Locate the cell with the specified text and output its [X, Y] center coordinate. 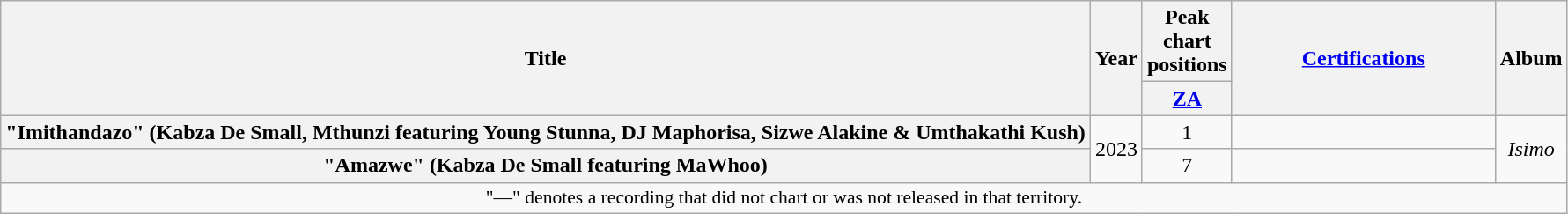
1 [1187, 132]
2023 [1116, 149]
Year [1116, 58]
Isimo [1531, 149]
Certifications [1363, 58]
"Imithandazo" (Kabza De Small, Mthunzi featuring Young Stunna, DJ Maphorisa, Sizwe Alakine & Umthakathi Kush) [546, 132]
Title [546, 58]
Peak chart positions [1187, 41]
"—" denotes a recording that did not chart or was not released in that territory. [784, 198]
7 [1187, 166]
Album [1531, 58]
ZA [1187, 99]
"Amazwe" (Kabza De Small featuring MaWhoo) [546, 166]
